For the text-containing cell, return its midpoint in [x, y] coordinate format. 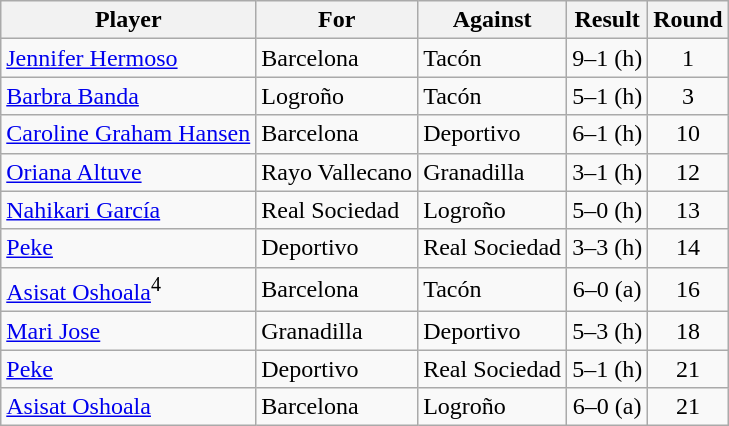
10 [688, 134]
9–1 (h) [608, 58]
6–1 (h) [608, 134]
Caroline Graham Hansen [128, 134]
3 [688, 96]
Jennifer Hermoso [128, 58]
1 [688, 58]
14 [688, 248]
Barbra Banda [128, 96]
For [337, 20]
Oriana Altuve [128, 172]
5–3 (h) [608, 331]
12 [688, 172]
18 [688, 331]
3–1 (h) [608, 172]
5–0 (h) [608, 210]
Asisat Oshoala4 [128, 290]
16 [688, 290]
Round [688, 20]
Nahikari García [128, 210]
Against [492, 20]
Asisat Oshoala [128, 407]
Result [608, 20]
3–3 (h) [608, 248]
13 [688, 210]
Mari Jose [128, 331]
Rayo Vallecano [337, 172]
Player [128, 20]
